Locate the cell with the specified text and output its [X, Y] center coordinate. 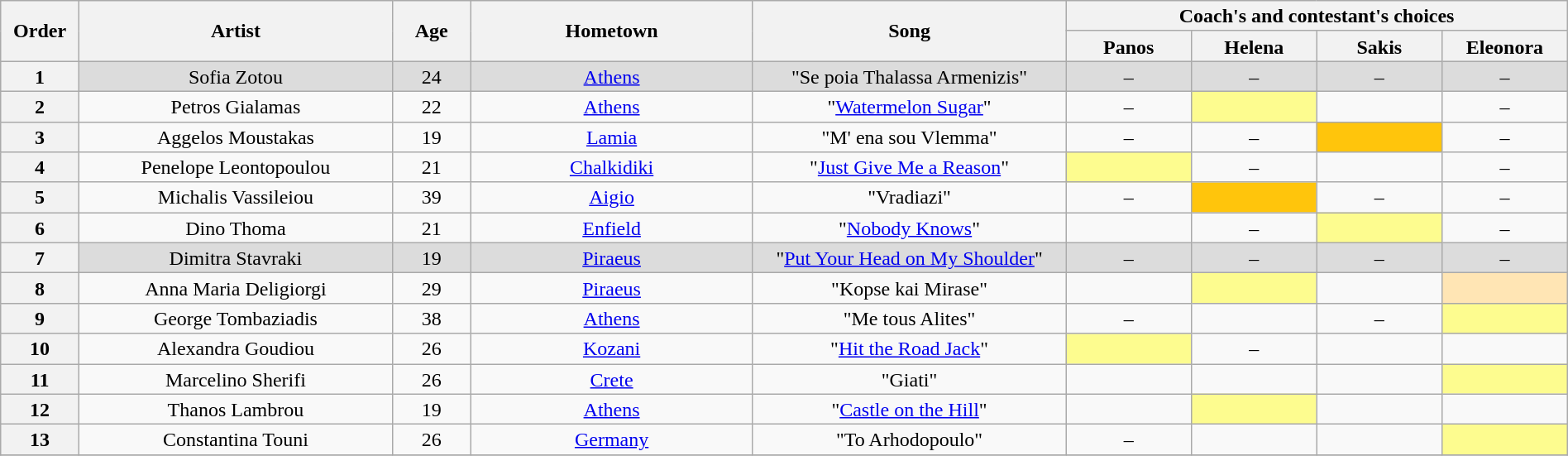
Dimitra Stavraki [235, 258]
7 [40, 258]
Marcelino Sherifi [235, 379]
"M' ena sou Vlemma" [910, 137]
"Nobody Knows" [910, 228]
"Giati" [910, 379]
Artist [235, 31]
George Tombaziadis [235, 318]
Song [910, 31]
3 [40, 137]
Lamia [612, 137]
"Just Give Me a Reason" [910, 167]
11 [40, 379]
38 [432, 318]
"Se poia Thalassa Armenizis" [910, 76]
Enfield [612, 228]
Thanos Lambrou [235, 409]
12 [40, 409]
Constantina Touni [235, 440]
Chalkidiki [612, 167]
4 [40, 167]
"Vradiazi" [910, 197]
Dino Thoma [235, 228]
Aggelos Moustakas [235, 137]
Michalis Vassileiou [235, 197]
Age [432, 31]
22 [432, 106]
Anna Maria Deligiorgi [235, 288]
10 [40, 349]
Eleonora [1505, 46]
2 [40, 106]
"To Arhodopoulo" [910, 440]
Crete [612, 379]
Aigio [612, 197]
Germany [612, 440]
"Kopse kai Mirase" [910, 288]
"Put Your Head on My Shoulder" [910, 258]
13 [40, 440]
Petros Gialamas [235, 106]
"Hit the Road Jack" [910, 349]
5 [40, 197]
29 [432, 288]
8 [40, 288]
Helena [1255, 46]
Penelope Leontopoulou [235, 167]
1 [40, 76]
"Me tous Alites" [910, 318]
Alexandra Goudiou [235, 349]
"Watermelon Sugar" [910, 106]
Panos [1129, 46]
Coach's and contestant's choices [1317, 17]
24 [432, 76]
6 [40, 228]
Hometown [612, 31]
Kozani [612, 349]
Sakis [1379, 46]
39 [432, 197]
Sofia Zotou [235, 76]
Order [40, 31]
9 [40, 318]
"Castle on the Hill" [910, 409]
